Find where the given text appears and provide that cell's center as (x, y) coordinate. 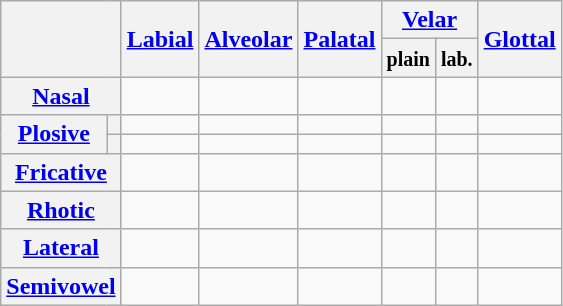
Nasal (61, 96)
Labial (160, 39)
Palatal (340, 39)
plain (408, 58)
lab. (456, 58)
Velar (430, 20)
Plosive (54, 134)
Semivowel (61, 286)
Alveolar (248, 39)
Glottal (520, 39)
Rhotic (61, 210)
Lateral (61, 248)
Fricative (61, 172)
